Extract the [X, Y] coordinate from the center of the cell holding the provided text.  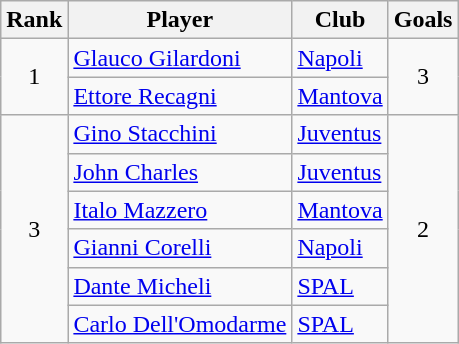
Club [340, 20]
John Charles [180, 172]
Rank [34, 20]
Glauco Gilardoni [180, 58]
Italo Mazzero [180, 210]
Ettore Recagni [180, 96]
Gianni Corelli [180, 248]
Carlo Dell'Omodarme [180, 324]
1 [34, 77]
Goals [423, 20]
2 [423, 229]
Dante Micheli [180, 286]
Gino Stacchini [180, 134]
Player [180, 20]
